Output the (X, Y) coordinate of the center of the cell containing the given text.  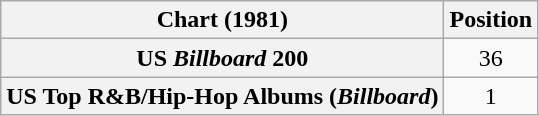
Chart (1981) (222, 20)
36 (491, 58)
Position (491, 20)
US Top R&B/Hip-Hop Albums (Billboard) (222, 96)
1 (491, 96)
US Billboard 200 (222, 58)
